Extract the [x, y] coordinate from the center of the cell holding the provided text.  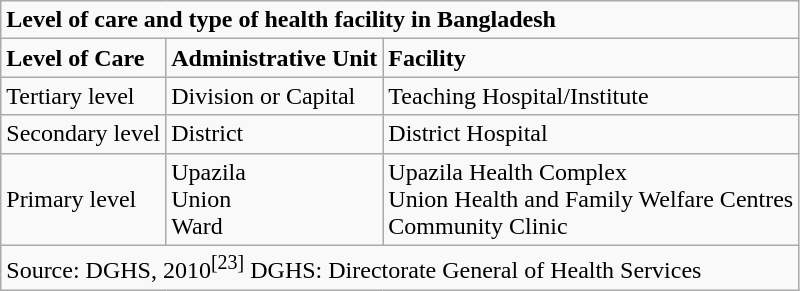
Division or Capital [274, 96]
District Hospital [591, 134]
Tertiary level [84, 96]
Administrative Unit [274, 58]
Upazila Health ComplexUnion Health and Family Welfare CentresCommunity Clinic [591, 199]
Teaching Hospital/Institute [591, 96]
Source: DGHS, 2010[23] DGHS: Directorate General of Health Services [400, 268]
Facility [591, 58]
UpazilaUnionWard [274, 199]
District [274, 134]
Level of care and type of health facility in Bangladesh [400, 20]
Secondary level [84, 134]
Primary level [84, 199]
Level of Care [84, 58]
